From the cell containing the given text, extract its center point as [X, Y] coordinate. 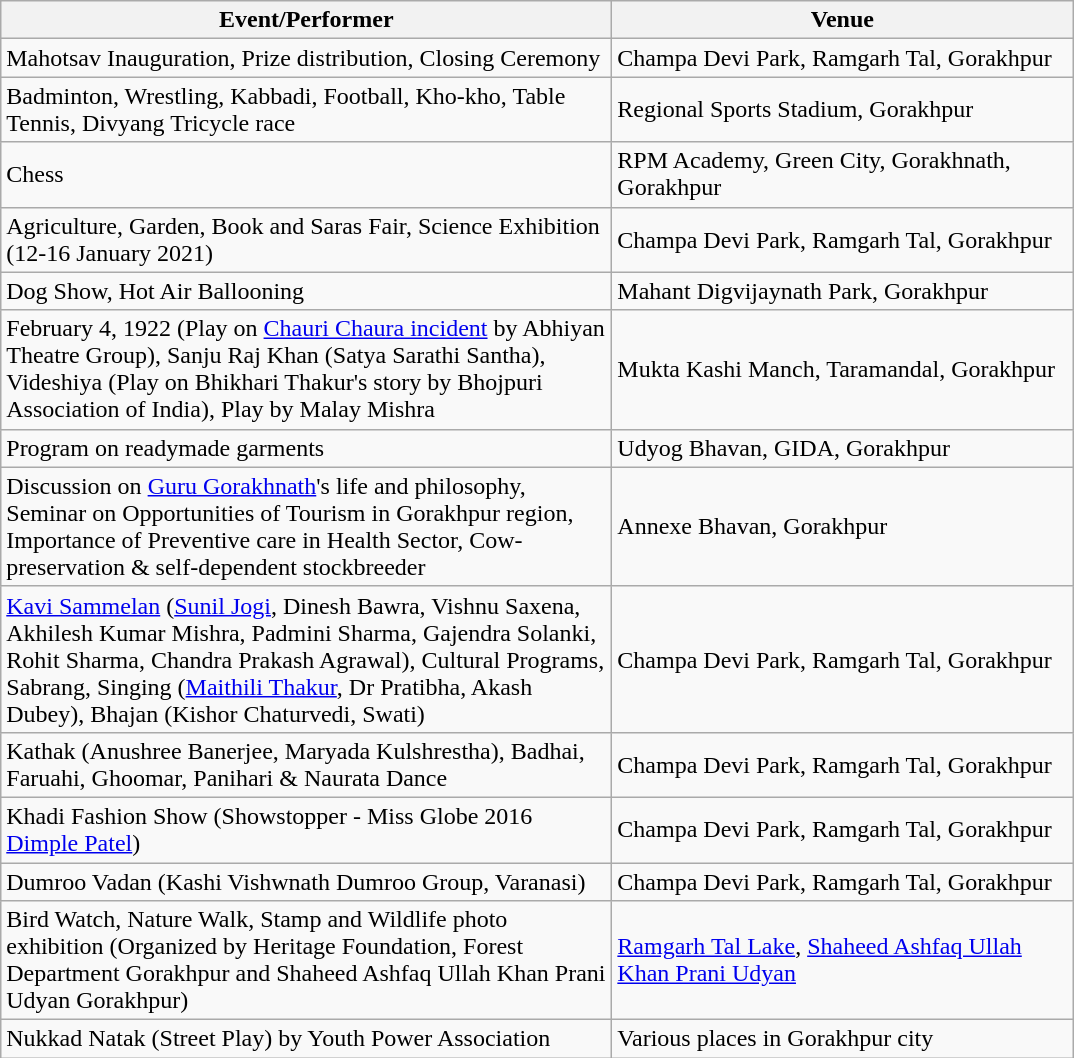
Chess [306, 174]
Dog Show, Hot Air Ballooning [306, 291]
Dumroo Vadan (Kashi Vishwnath Dumroo Group, Varanasi) [306, 881]
RPM Academy, Green City, Gorakhnath, Gorakhpur [842, 174]
Venue [842, 20]
Khadi Fashion Show (Showstopper - Miss Globe 2016 Dimple Patel) [306, 830]
Udyog Bhavan, GIDA, Gorakhpur [842, 448]
Various places in Gorakhpur city [842, 1039]
Program on readymade garments [306, 448]
Mukta Kashi Manch, Taramandal, Gorakhpur [842, 370]
Mahotsav Inauguration, Prize distribution, Closing Ceremony [306, 58]
Regional Sports Stadium, Gorakhpur [842, 110]
Mahant Digvijaynath Park, Gorakhpur [842, 291]
Annexe Bhavan, Gorakhpur [842, 526]
Agriculture, Garden, Book and Saras Fair, Science Exhibition (12-16 January 2021) [306, 240]
Nukkad Natak (Street Play) by Youth Power Association [306, 1039]
Event/Performer [306, 20]
Badminton, Wrestling, Kabbadi, Football, Kho-kho, Table Tennis, Divyang Tricycle race [306, 110]
Kathak (Anushree Banerjee, Maryada Kulshrestha), Badhai, Faruahi, Ghoomar, Panihari & Naurata Dance [306, 764]
Ramgarh Tal Lake, Shaheed Ashfaq Ullah Khan Prani Udyan [842, 960]
